Locate the cell with the specified text and output its [x, y] center coordinate. 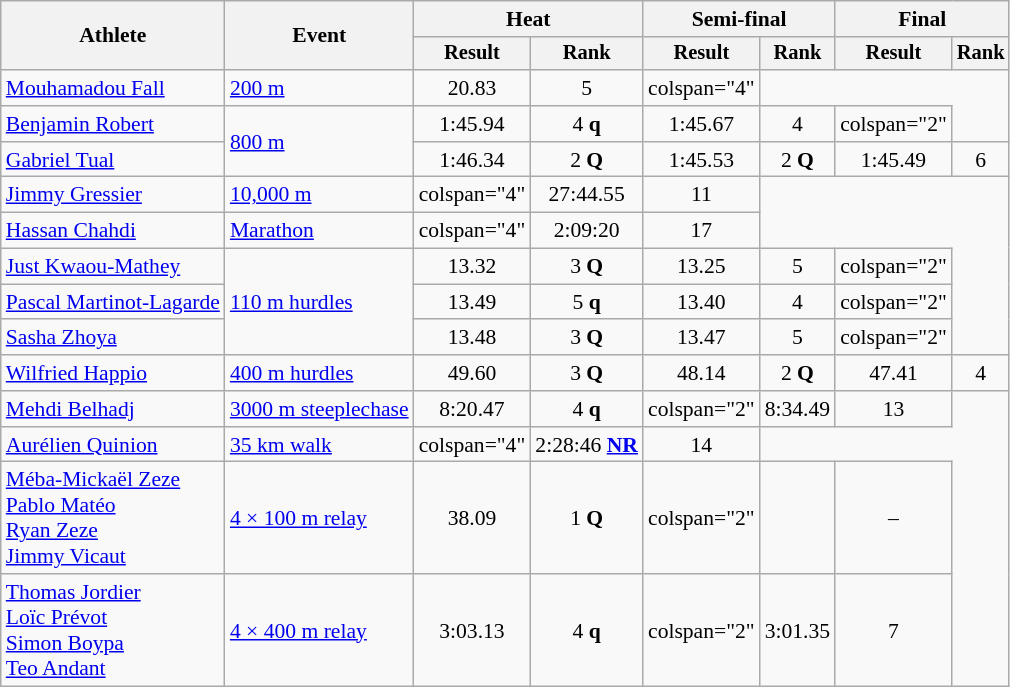
10,000 m [320, 195]
110 m hurdles [320, 302]
400 m hurdles [320, 373]
35 km walk [320, 445]
1:45.53 [702, 160]
13.40 [702, 302]
6 [981, 160]
47.41 [894, 373]
Gabriel Tual [113, 160]
Hassan Chahdi [113, 231]
Event [320, 36]
Just Kwaou-Mathey [113, 267]
Semi-final [739, 19]
4 × 400 m relay [320, 630]
3:03.13 [472, 630]
1:45.49 [894, 160]
20.83 [472, 88]
7 [894, 630]
17 [702, 231]
Pascal Martinot-Lagarde [113, 302]
200 m [320, 88]
3000 m steeplechase [320, 409]
13 [894, 409]
1:45.94 [472, 124]
Méba-Mickaël ZezePablo MatéoRyan ZezeJimmy Vicaut [113, 518]
Marathon [320, 231]
1:45.67 [702, 124]
– [894, 518]
Wilfried Happio [113, 373]
13.25 [702, 267]
Benjamin Robert [113, 124]
2:28:46 NR [586, 445]
Mouhamadou Fall [113, 88]
13.49 [472, 302]
Final [922, 19]
Heat [528, 19]
1:46.34 [472, 160]
13.48 [472, 338]
5 q [586, 302]
1 Q [586, 518]
Mehdi Belhadj [113, 409]
48.14 [702, 373]
3:01.35 [798, 630]
800 m [320, 142]
Aurélien Quinion [113, 445]
11 [702, 195]
Thomas JordierLoïc PrévotSimon BoypaTeo Andant [113, 630]
13.47 [702, 338]
2:09:20 [586, 231]
Sasha Zhoya [113, 338]
Athlete [113, 36]
13.32 [472, 267]
Jimmy Gressier [113, 195]
49.60 [472, 373]
38.09 [472, 518]
4 × 100 m relay [320, 518]
8:34.49 [798, 409]
27:44.55 [586, 195]
14 [702, 445]
8:20.47 [472, 409]
